Pinpoint the cell where the given text exists, returning its (X, Y) midpoint coordinate. 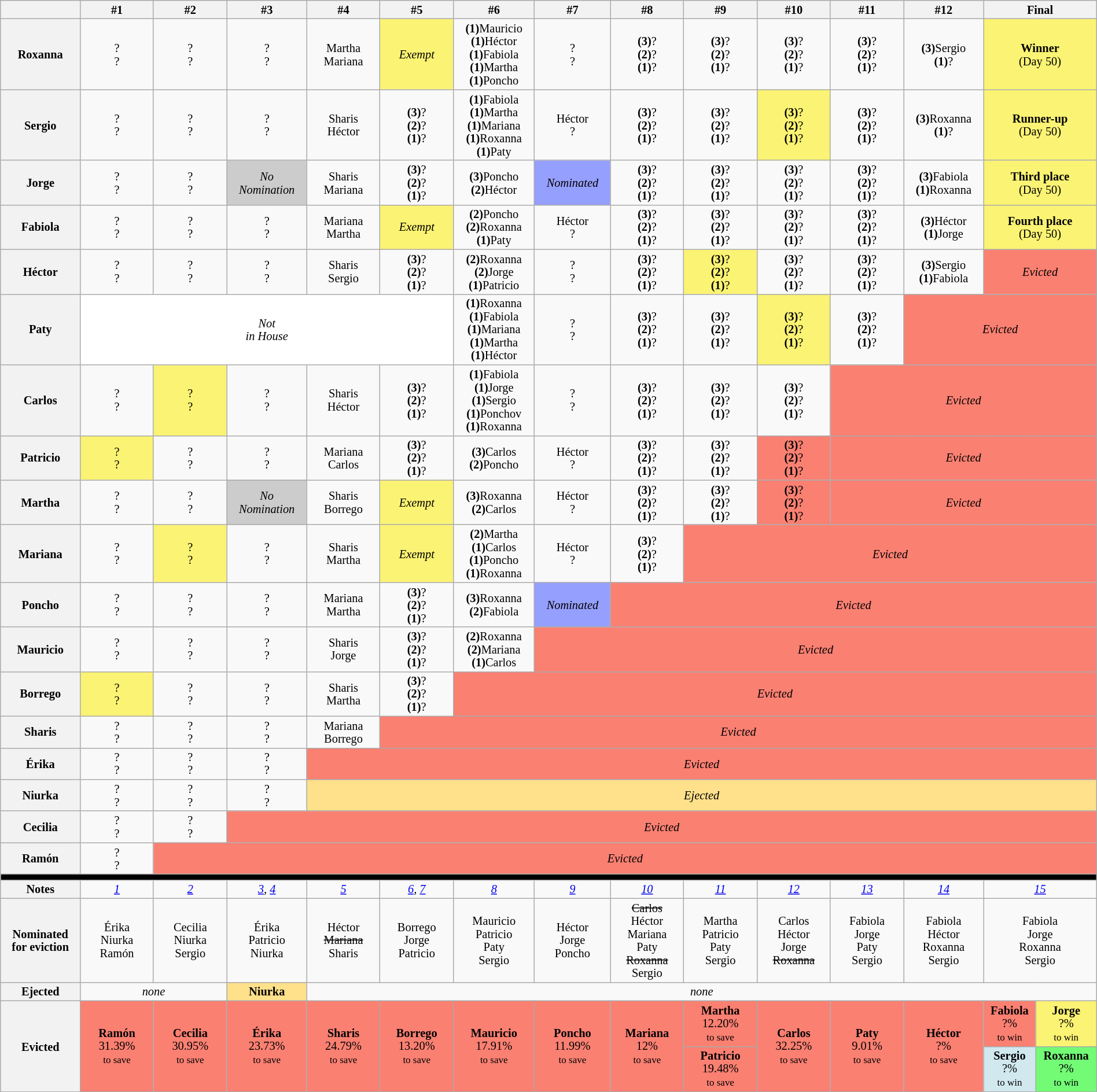
Mariana12%to save (647, 1046)
#12 (944, 9)
Cecilia (41, 827)
Nominatedfor eviction (41, 940)
Poncho (41, 605)
Fourth place(Day 50) (1040, 227)
Ramón (41, 858)
9 (573, 889)
MauricioPatricioPatySergio (494, 940)
#7 (573, 9)
(3)Poncho(2)Héctor (494, 183)
Notes (41, 889)
Sergio (41, 125)
14 (944, 889)
(2)Roxanna(2)Mariana(1)Carlos (494, 649)
Mauricio17.91%to save (494, 1046)
8 (494, 889)
(2)Martha(1)Carlos(1)Poncho(1)Roxanna (494, 554)
Mariana (41, 554)
Sergio?%to win (1010, 1069)
6, 7 (417, 889)
#10 (794, 9)
#8 (647, 9)
Carlos32.25%to save (794, 1046)
Fabiola (41, 227)
HéctorJorgePoncho (573, 940)
FabiolaHéctorRoxannaSergio (944, 940)
HéctorMarianaSharis (344, 940)
Paty9.01%to save (867, 1046)
SharisJorge (344, 649)
12 (794, 889)
#6 (494, 9)
Notin House (267, 329)
FabiolaJorgeRoxannaSergio (1040, 940)
MarthaPatricioPatySergio (721, 940)
Patricio (41, 458)
(3)Roxanna(2)Fabiola (494, 605)
CeciliaNiurkaSergio (190, 940)
ÉrikaPatricioNiurka (267, 940)
2 (190, 889)
Héctor?%to save (944, 1046)
(3)Roxanna(1)? (944, 125)
(1)Mauricio(1)Héctor(1)Fabiola(1)Martha(1)Poncho (494, 54)
SharisBorrego (344, 502)
Érika (41, 763)
Poncho11.99%to save (573, 1046)
Borrego (41, 694)
15 (1040, 889)
Martha (41, 502)
(3)Carlos(2)Poncho (494, 458)
Runner-up(Day 50) (1040, 125)
(3)Sergio(1)Fabiola (944, 272)
SharisMariana (344, 183)
SharisSergio (344, 272)
CarlosHéctorMarianaPatyRoxannaSergio (647, 940)
#9 (721, 9)
BorregoJorgePatricio (417, 940)
Jorge (41, 183)
(1)Roxanna(1)Fabiola(1)Mariana(1)Martha(1)Héctor (494, 329)
Borrego13.20%to save (417, 1046)
Fabiola?%to win (1010, 1024)
#4 (344, 9)
10 (647, 889)
Roxanna?%to win (1066, 1069)
#11 (867, 9)
Winner(Day 50) (1040, 54)
FabiolaJorgePatySergio (867, 940)
11 (721, 889)
Mauricio (41, 649)
Carlos (41, 400)
(3)Héctor(1)Jorge (944, 227)
(3)Roxanna(2)Carlos (494, 502)
Martha 12.20%to save (721, 1024)
Sharis24.79%to save (344, 1046)
(2)Poncho(2)Roxanna(1)Paty (494, 227)
(3)Sergio(1)? (944, 54)
Sharis (41, 732)
#3 (267, 9)
13 (867, 889)
Héctor (41, 272)
Paty (41, 329)
MarianaCarlos (344, 458)
#2 (190, 9)
Érika23.73%to save (267, 1046)
Third place(Day 50) (1040, 183)
#5 (417, 9)
ÉrikaNiurkaRamón (117, 940)
3, 4 (267, 889)
MarianaBorrego (344, 732)
Jorge?%to win (1066, 1024)
Final (1040, 9)
(2)Roxanna(2)Jorge(1)Patricio (494, 272)
Cecilia30.95%to save (190, 1046)
#1 (117, 9)
(1)Fabiola(1)Jorge(1)Sergio(1)Ponchov(1)Roxanna (494, 400)
(1)Fabiola(1)Martha(1)Mariana(1)Roxanna(1)Paty (494, 125)
CarlosHéctorJorgeRoxanna (794, 940)
Roxanna (41, 54)
Patricio19.48%to save (721, 1069)
(3)Fabiola(1)Roxanna (944, 183)
Ramón31.39%to save (117, 1046)
MarthaMariana (344, 54)
5 (344, 889)
1 (117, 889)
